Output the (X, Y) coordinate of the center of the cell containing the given text.  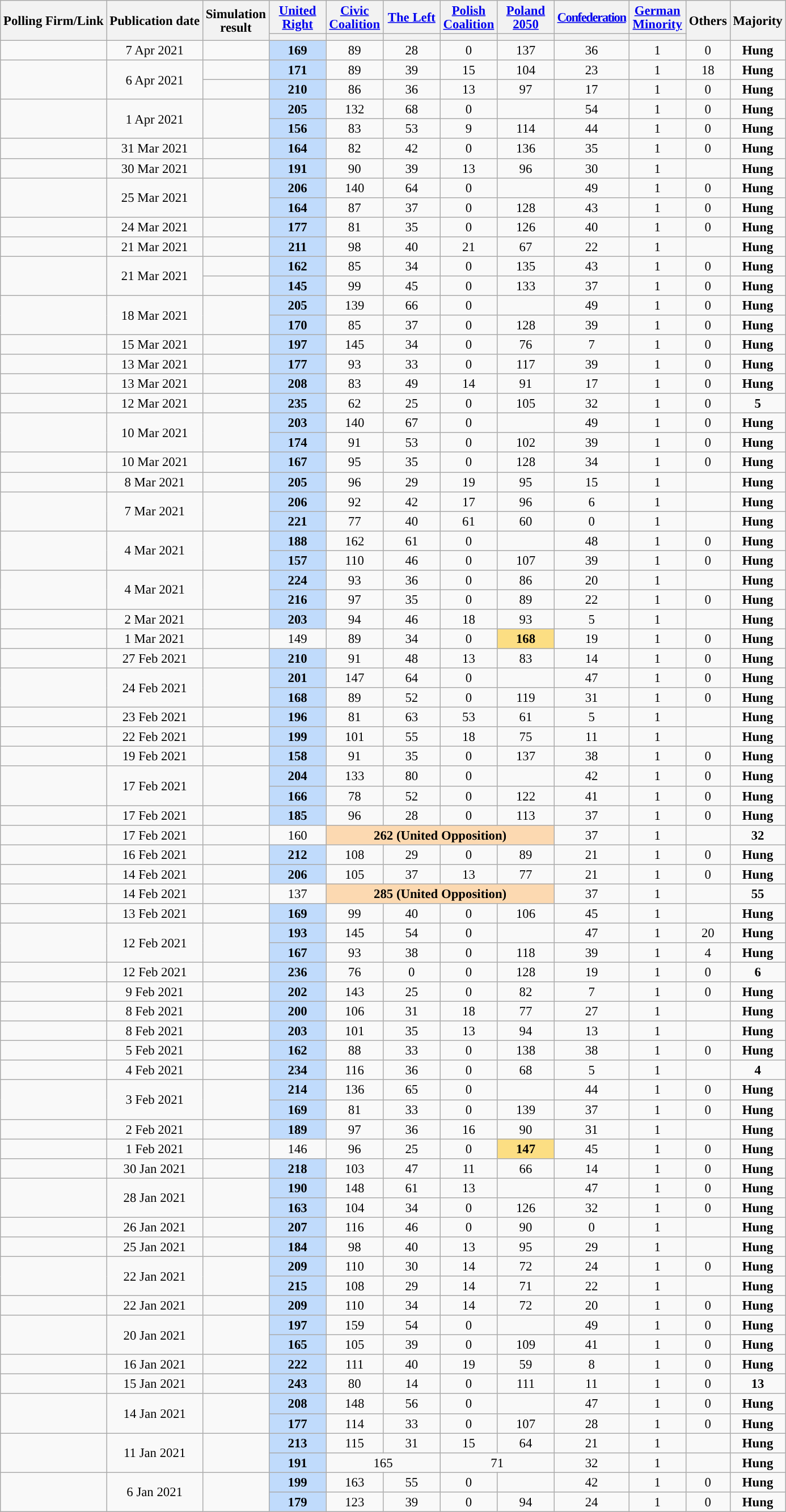
193 (297, 933)
102 (526, 443)
56 (412, 1404)
143 (355, 992)
78 (355, 796)
2 Mar 2021 (154, 619)
8 (591, 1364)
7 Apr 2021 (154, 51)
190 (297, 1188)
119 (526, 697)
92 (355, 501)
Others (708, 20)
26 Jan 2021 (154, 1227)
215 (297, 1286)
117 (526, 364)
222 (297, 1364)
65 (412, 1090)
109 (526, 1345)
216 (297, 600)
18 Mar 2021 (154, 315)
Confederation (591, 17)
11 Jan 2021 (154, 1452)
243 (297, 1384)
211 (297, 247)
2 Feb 2021 (154, 1129)
63 (412, 718)
5 Feb 2021 (154, 1051)
25 Jan 2021 (154, 1247)
123 (355, 1502)
24 Feb 2021 (154, 688)
Majority (758, 20)
19 Feb 2021 (154, 756)
118 (526, 952)
146 (297, 1149)
1 Apr 2021 (154, 119)
16 Feb 2021 (154, 855)
23 Feb 2021 (154, 718)
Poland 2050 (526, 17)
285 (United Opposition) (440, 893)
Publication date (154, 20)
166 (297, 796)
24 Mar 2021 (154, 227)
122 (526, 796)
202 (297, 992)
212 (297, 855)
3 Feb 2021 (154, 1100)
224 (297, 581)
221 (297, 522)
158 (297, 756)
7 Mar 2021 (154, 511)
170 (297, 325)
9 (468, 129)
262 (United Opposition) (440, 835)
88 (355, 1051)
Polish Coalition (468, 17)
25 Mar 2021 (154, 197)
23 (591, 70)
132 (355, 109)
16 (468, 1129)
15 Mar 2021 (154, 345)
236 (297, 973)
218 (297, 1168)
235 (297, 404)
14 Jan 2021 (154, 1414)
The Left (412, 17)
160 (297, 835)
8 Mar 2021 (154, 482)
171 (297, 70)
184 (297, 1247)
207 (297, 1227)
6 Jan 2021 (154, 1492)
16 Jan 2021 (154, 1364)
200 (297, 1011)
157 (297, 560)
Simulation result (236, 20)
28 Jan 2021 (154, 1197)
27 (591, 1011)
1 Feb 2021 (154, 1149)
189 (297, 1129)
6 Apr 2021 (154, 79)
179 (297, 1502)
9 Feb 2021 (154, 992)
188 (297, 541)
59 (526, 1364)
214 (297, 1090)
German Minority (658, 17)
13 Feb 2021 (154, 914)
62 (355, 404)
15 Jan 2021 (154, 1384)
31 Mar 2021 (154, 149)
30 Jan 2021 (154, 1168)
20 Jan 2021 (154, 1335)
113 (526, 815)
185 (297, 815)
27 Feb 2021 (154, 659)
Polling Firm/Link (53, 20)
Civic Coalition (355, 17)
204 (297, 777)
174 (297, 443)
135 (526, 266)
22 Feb 2021 (154, 737)
4 Feb 2021 (154, 1070)
60 (526, 522)
156 (297, 129)
213 (297, 1443)
United Right (297, 17)
149 (297, 638)
12 Mar 2021 (154, 404)
234 (297, 1070)
87 (355, 207)
75 (526, 737)
30 Mar 2021 (154, 168)
1 Mar 2021 (154, 638)
201 (297, 678)
196 (297, 718)
159 (355, 1325)
138 (526, 1051)
103 (355, 1168)
115 (355, 1443)
